Search for the cell housing the specified text and yield its [x, y] center coordinate. 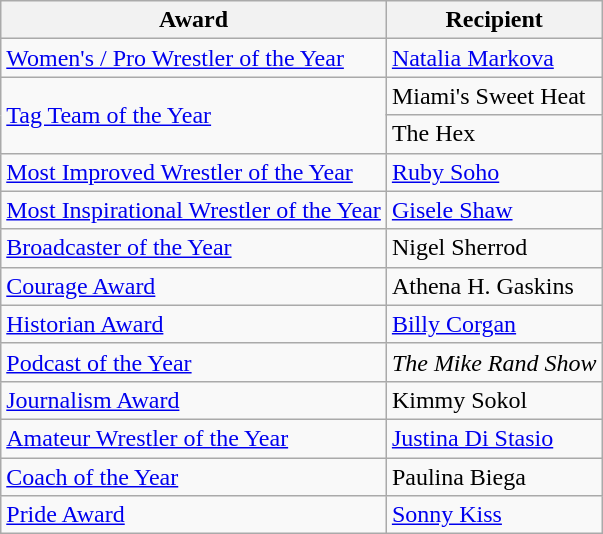
Natalia Markova [494, 58]
Women's / Pro Wrestler of the Year [194, 58]
The Hex [494, 134]
The Mike Rand Show [494, 362]
Sonny Kiss [494, 515]
Athena H. Gaskins [494, 286]
Ruby Soho [494, 172]
Gisele Shaw [494, 210]
Award [194, 20]
Broadcaster of the Year [194, 248]
Podcast of the Year [194, 362]
Pride Award [194, 515]
Nigel Sherrod [494, 248]
Miami's Sweet Heat [494, 96]
Kimmy Sokol [494, 400]
Historian Award [194, 324]
Recipient [494, 20]
Journalism Award [194, 400]
Justina Di Stasio [494, 438]
Most Inspirational Wrestler of the Year [194, 210]
Amateur Wrestler of the Year [194, 438]
Courage Award [194, 286]
Billy Corgan [494, 324]
Most Improved Wrestler of the Year [194, 172]
Tag Team of the Year [194, 115]
Paulina Biega [494, 477]
Coach of the Year [194, 477]
